Extract the [X, Y] coordinate from the center of the cell holding the provided text.  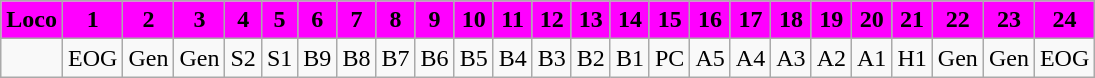
S1 [279, 58]
7 [356, 20]
B2 [590, 58]
8 [396, 20]
3 [200, 20]
19 [831, 20]
B8 [356, 58]
15 [669, 20]
18 [791, 20]
12 [552, 20]
H1 [912, 58]
21 [912, 20]
4 [243, 20]
B9 [318, 58]
14 [630, 20]
Loco [32, 20]
A2 [831, 58]
B6 [434, 58]
A5 [710, 58]
A3 [791, 58]
1 [92, 20]
B3 [552, 58]
20 [872, 20]
22 [958, 20]
A4 [750, 58]
B4 [512, 58]
13 [590, 20]
6 [318, 20]
9 [434, 20]
A1 [872, 58]
PC [669, 58]
17 [750, 20]
24 [1064, 20]
2 [148, 20]
S2 [243, 58]
B7 [396, 58]
16 [710, 20]
10 [474, 20]
B5 [474, 58]
B1 [630, 58]
5 [279, 20]
23 [1008, 20]
11 [512, 20]
